Return the [X, Y] coordinate for the center point of the cell that contains the specified text.  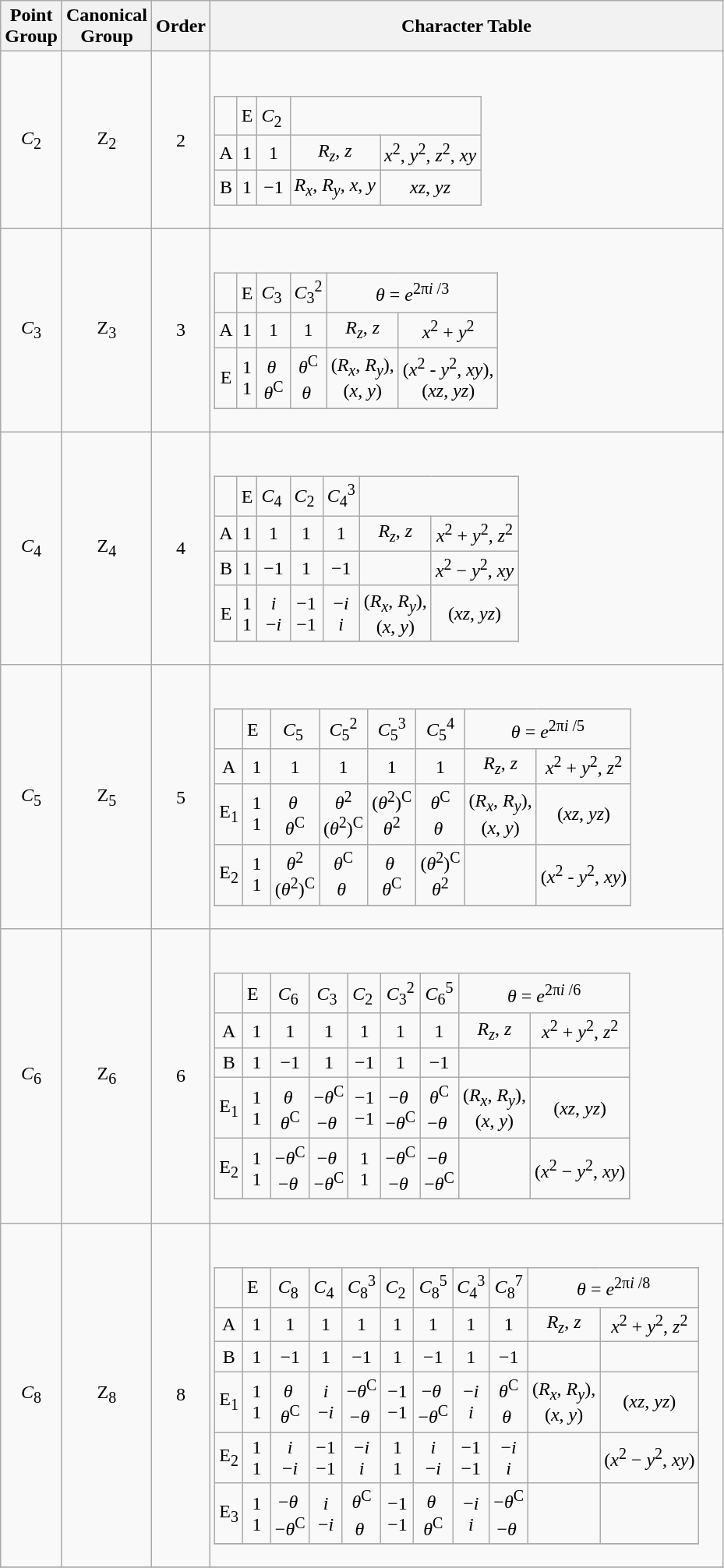
Z4 [106, 549]
E3 [229, 1513]
6 [181, 1075]
C65 [440, 993]
5 [181, 796]
x2 + y2 [448, 330]
Z5 [106, 796]
C54 [440, 729]
8 [181, 1395]
C53 [392, 729]
(x2 - y2, xy), (xz, yz) [448, 378]
Order [181, 26]
x2 − y2, xy [474, 569]
θ = e2πi /3 [412, 293]
C52 [344, 729]
Z3 [106, 330]
CanonicalGroup [106, 26]
x2, y2, z2, xy [430, 153]
2 [181, 140]
θ = e2πi /5 [548, 729]
xz, yz [430, 187]
(x2 - y2, xy) [584, 875]
3 [181, 330]
Character Table [467, 26]
C85 [433, 1287]
E C2 A 1 1 Rz, z x2, y2, z2, xy B 1 −1 Rx, Ry, x, y xz, yz [467, 140]
Z6 [106, 1075]
E C3 C32 θ = e2πi /3 A 1 1 1 Rz, z x2 + y2 E 1 1 θ θC θC θ (Rx, Ry), (x, y) (x2 - y2, xy), (xz, yz) [467, 330]
4 [181, 549]
Z2 [106, 140]
Z8 [106, 1395]
PointGroup [31, 26]
θC −θ [440, 1108]
E C4 C2 C43 A 1 1 1 1 Rz, z x2 + y2, z2 B 1 −1 1 −1 x2 − y2, xy E 1 1 i −i −1 −1 −i i (Rx, Ry), (x, y) (xz, yz) [467, 549]
θ = e2πi /6 [544, 993]
Rx, Ry, x, y [335, 187]
θ = e2πi /8 [614, 1287]
C83 [362, 1287]
C87 [509, 1287]
